Output the (X, Y) coordinate of the center of the cell containing the given text.  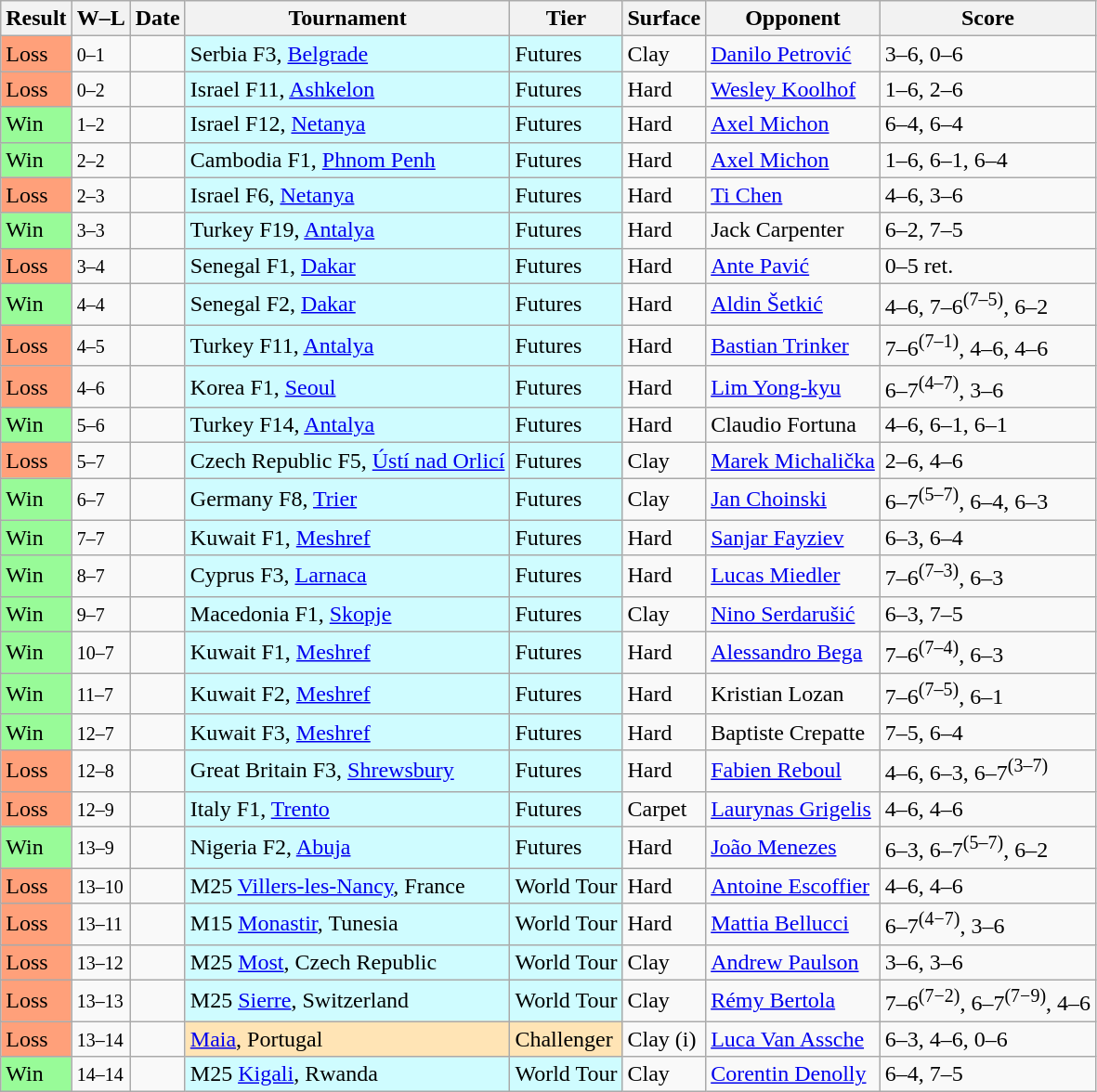
1–6, 6–1, 6–4 (987, 160)
Marek Michalička (793, 461)
6–7(5–7), 6–4, 6–3 (987, 500)
Mattia Bellucci (793, 925)
13–10 (100, 886)
Danilo Petrović (793, 54)
M25 Most, Czech Republic (347, 962)
7–6(7–5), 6–1 (987, 695)
Lim Yong-kyu (793, 386)
5–7 (100, 461)
Date (158, 19)
Senegal F1, Dakar (347, 266)
Nino Serdarušić (793, 614)
Ante Pavić (793, 266)
M15 Monastir, Tunesia (347, 925)
Jan Choinski (793, 500)
7–6(7–1), 4–6, 4–6 (987, 345)
6–3, 6–4 (987, 538)
Jack Carpenter (793, 230)
1–6, 2–6 (987, 89)
Israel F12, Netanya (347, 124)
Israel F6, Netanya (347, 195)
Germany F8, Trier (347, 500)
Fabien Reboul (793, 771)
7–6(7–4), 6–3 (987, 652)
Surface (664, 19)
4–6 (100, 386)
4–6, 7–6(7–5), 6–2 (987, 305)
Turkey F14, Antalya (347, 425)
13–9 (100, 847)
14–14 (100, 1074)
6–7(4−7), 3–6 (987, 925)
Israel F11, Ashkelon (347, 89)
6–3, 7–5 (987, 614)
2–6, 4–6 (987, 461)
0–2 (100, 89)
11–7 (100, 695)
0–1 (100, 54)
Kristian Lozan (793, 695)
Cambodia F1, Phnom Penh (347, 160)
Laurynas Grigelis (793, 809)
Score (987, 19)
3–6, 0–6 (987, 54)
2–3 (100, 195)
João Menezes (793, 847)
7–6(7–3), 6–3 (987, 576)
Rémy Bertola (793, 1001)
Luca Van Assche (793, 1039)
Wesley Koolhof (793, 89)
3–4 (100, 266)
M25 Villers-les-Nancy, France (347, 886)
4–6, 6–3, 6–7(3–7) (987, 771)
13–11 (100, 925)
Tier (567, 19)
13–12 (100, 962)
Challenger (567, 1039)
2–2 (100, 160)
Macedonia F1, Skopje (347, 614)
M25 Sierre, Switzerland (347, 1001)
Senegal F2, Dakar (347, 305)
10–7 (100, 652)
Antoine Escoffier (793, 886)
Cyprus F3, Larnaca (347, 576)
4–5 (100, 345)
3–6, 3–6 (987, 962)
6–4, 6–4 (987, 124)
6–2, 7–5 (987, 230)
3–3 (100, 230)
6–3, 4–6, 0–6 (987, 1039)
0–5 ret. (987, 266)
Andrew Paulson (793, 962)
5–6 (100, 425)
Tournament (347, 19)
4–4 (100, 305)
7–7 (100, 538)
6–4, 7–5 (987, 1074)
1–2 (100, 124)
Baptiste Crepatte (793, 732)
8–7 (100, 576)
Claudio Fortuna (793, 425)
13–13 (100, 1001)
Sanjar Fayziev (793, 538)
Bastian Trinker (793, 345)
Kuwait F2, Meshref (347, 695)
Italy F1, Trento (347, 809)
Clay (i) (664, 1039)
Alessandro Bega (793, 652)
4–6, 3–6 (987, 195)
Turkey F11, Antalya (347, 345)
Korea F1, Seoul (347, 386)
Aldin Šetkić (793, 305)
Lucas Miedler (793, 576)
Opponent (793, 19)
Nigeria F2, Abuja (347, 847)
6–7(4–7), 3–6 (987, 386)
Kuwait F3, Meshref (347, 732)
Maia, Portugal (347, 1039)
12–9 (100, 809)
Great Britain F3, Shrewsbury (347, 771)
4–6, 6–1, 6–1 (987, 425)
12–8 (100, 771)
6–7 (100, 500)
6–3, 6–7(5–7), 6–2 (987, 847)
M25 Kigali, Rwanda (347, 1074)
Ti Chen (793, 195)
Corentin Denolly (793, 1074)
Result (36, 19)
7–5, 6–4 (987, 732)
Turkey F19, Antalya (347, 230)
W–L (100, 19)
13–14 (100, 1039)
Czech Republic F5, Ústí nad Orlicí (347, 461)
Serbia F3, Belgrade (347, 54)
12–7 (100, 732)
Carpet (664, 809)
7–6(7−2), 6–7(7−9), 4–6 (987, 1001)
9–7 (100, 614)
